Provide the [x, y] coordinate of the cell's center where the given text is located.  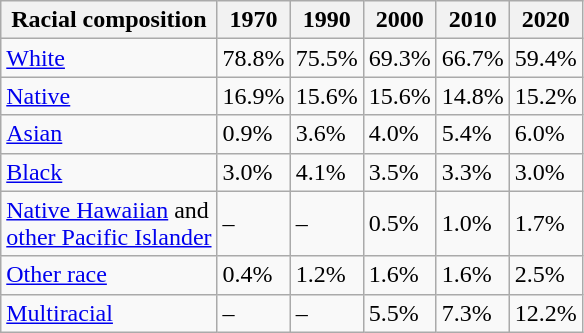
2010 [472, 20]
0.5% [400, 224]
0.4% [254, 275]
78.8% [254, 58]
5.4% [472, 134]
7.3% [472, 313]
Native Hawaiian and other Pacific Islander [109, 224]
3.3% [472, 172]
6.0% [546, 134]
16.9% [254, 96]
3.5% [400, 172]
Multiracial [109, 313]
1970 [254, 20]
White [109, 58]
3.6% [326, 134]
2.5% [546, 275]
66.7% [472, 58]
Black [109, 172]
4.0% [400, 134]
59.4% [546, 58]
2000 [400, 20]
15.2% [546, 96]
Asian [109, 134]
69.3% [400, 58]
Racial composition [109, 20]
1990 [326, 20]
Native [109, 96]
Other race [109, 275]
1.7% [546, 224]
2020 [546, 20]
0.9% [254, 134]
1.0% [472, 224]
75.5% [326, 58]
14.8% [472, 96]
4.1% [326, 172]
12.2% [546, 313]
5.5% [400, 313]
1.2% [326, 275]
